Find where the given text appears and provide that cell's center as [X, Y] coordinate. 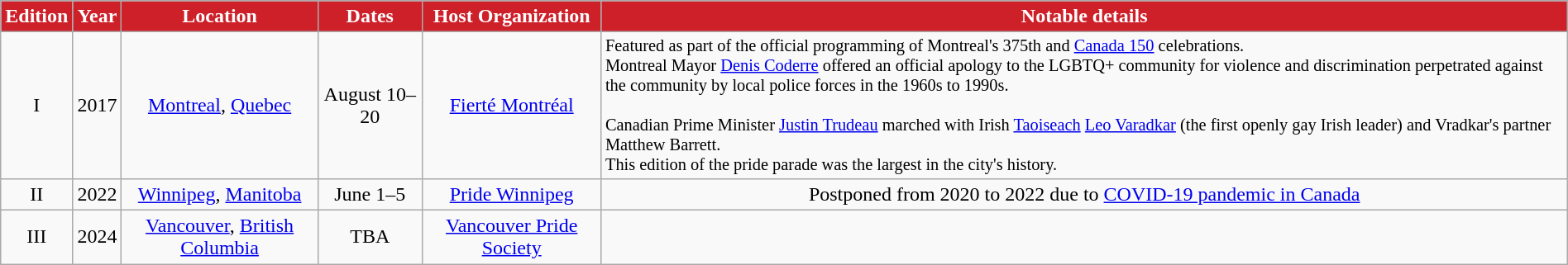
I [36, 106]
Year [98, 17]
III [36, 238]
2024 [98, 238]
2022 [98, 194]
August 10–20 [370, 106]
II [36, 194]
Notable details [1084, 17]
Winnipeg, Manitoba [220, 194]
Pride Winnipeg [511, 194]
Postponed from 2020 to 2022 due to COVID-19 pandemic in Canada [1084, 194]
Host Organization [511, 17]
Montreal, Quebec [220, 106]
Dates [370, 17]
June 1–5 [370, 194]
Location [220, 17]
Vancouver, British Columbia [220, 238]
TBA [370, 238]
Edition [36, 17]
2017 [98, 106]
Vancouver Pride Society [511, 238]
Fierté Montréal [511, 106]
